Determine the [X, Y] coordinate at the center of the cell enclosing the given text.  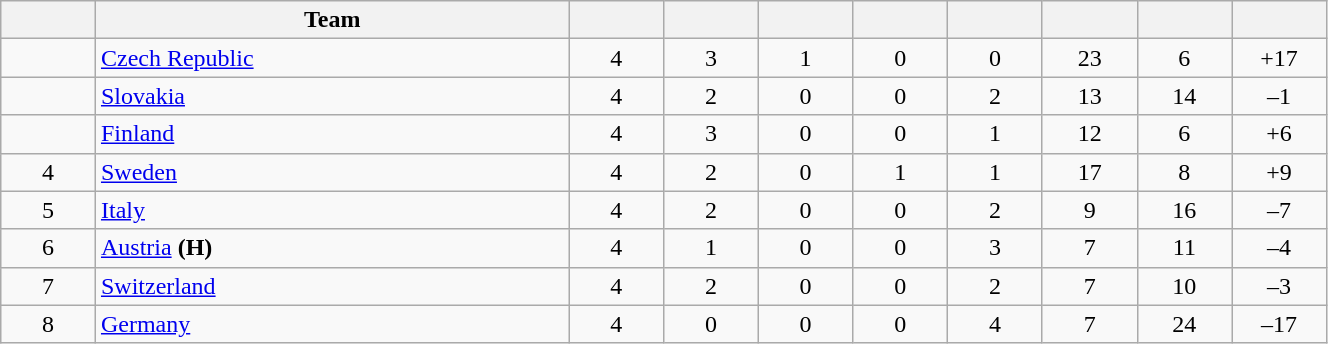
9 [1090, 210]
Germany [332, 324]
5 [48, 210]
Austria (H) [332, 248]
14 [1184, 96]
24 [1184, 324]
Czech Republic [332, 58]
–7 [1280, 210]
16 [1184, 210]
Switzerland [332, 286]
12 [1090, 134]
–3 [1280, 286]
11 [1184, 248]
–1 [1280, 96]
Team [332, 20]
+6 [1280, 134]
17 [1090, 172]
–4 [1280, 248]
Sweden [332, 172]
13 [1090, 96]
23 [1090, 58]
Slovakia [332, 96]
Italy [332, 210]
10 [1184, 286]
Finland [332, 134]
–17 [1280, 324]
+17 [1280, 58]
+9 [1280, 172]
